Determine the [X, Y] coordinate at the center of the cell enclosing the given text.  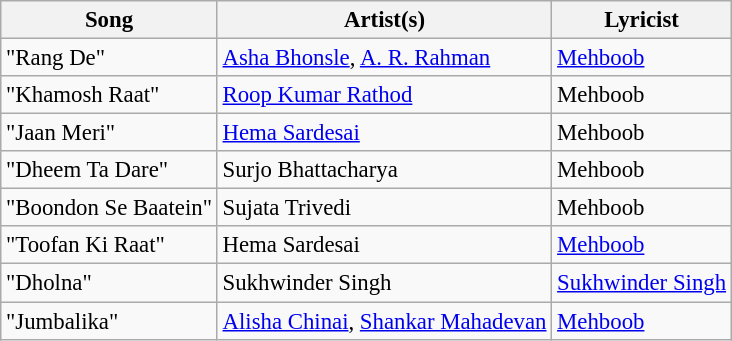
Roop Kumar Rathod [384, 95]
"Rang De" [109, 58]
"Jumbalika" [109, 321]
Artist(s) [384, 20]
Sujata Trivedi [384, 208]
"Toofan Ki Raat" [109, 245]
Surjo Bhattacharya [384, 170]
Alisha Chinai, Shankar Mahadevan [384, 321]
Lyricist [642, 20]
"Jaan Meri" [109, 133]
"Boondon Se Baatein" [109, 208]
Asha Bhonsle, A. R. Rahman [384, 58]
Song [109, 20]
"Khamosh Raat" [109, 95]
"Dholna" [109, 283]
"Dheem Ta Dare" [109, 170]
